Search for the cell housing the specified text and yield its [X, Y] center coordinate. 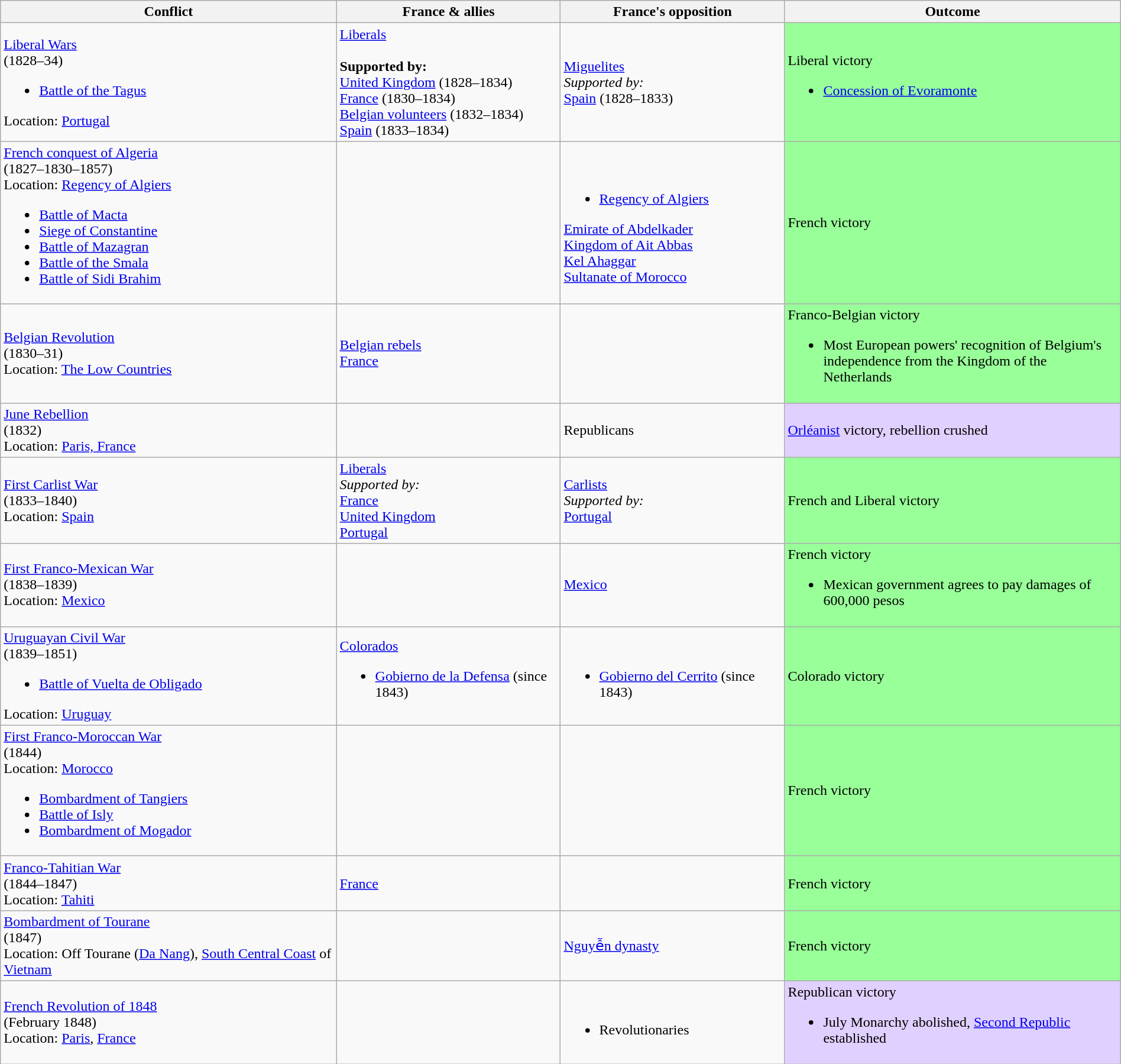
Uruguayan Civil War(1839–1851)Battle of Vuelta de ObligadoLocation: Uruguay [169, 675]
French and Liberal victory [952, 500]
Franco-Tahitian War(1844–1847)Location: Tahiti [169, 883]
Colorado victory [952, 675]
Regency of Algiers Emirate of Abdelkader Kingdom of Ait Abbas Kel Ahaggar Sultanate of Morocco [673, 222]
Liberal victoryConcession of Evoramonte [952, 82]
MiguelitesSupported by: Spain (1828–1833) [673, 82]
Liberal Wars(1828–34)Battle of the TagusLocation: Portugal [169, 82]
Revolutionaries [673, 1022]
Orléanist victory, rebellion crushed [952, 430]
France & allies [448, 12]
June Rebellion(1832)Location: Paris, France [169, 430]
Belgian Revolution(1830–31)Location: The Low Countries [169, 354]
France's opposition [673, 12]
Republican victoryJuly Monarchy abolished, Second Republic established [952, 1022]
France [448, 883]
Bombardment of Tourane(1847)Location: Off Tourane (Da Nang), South Central Coast of Vietnam [169, 945]
Colorados Gobierno de la Defensa (since 1843) [448, 675]
First Franco-Moroccan War(1844)Location: MoroccoBombardment of TangiersBattle of IslyBombardment of Mogador [169, 790]
Mexico [673, 585]
Franco-Belgian victoryMost European powers' recognition of Belgium's independence from the Kingdom of the Netherlands [952, 354]
Conflict [169, 12]
Belgian rebels France [448, 354]
Liberals Supported by: United Kingdom (1828–1834) France (1830–1834) Belgian volunteers (1832–1834) Spain (1833–1834) [448, 82]
First Franco-Mexican War(1838–1839)Location: Mexico [169, 585]
French Revolution of 1848(February 1848)Location: Paris, France [169, 1022]
Gobierno del Cerrito (since 1843) [673, 675]
CarlistsSupported by: Portugal [673, 500]
Outcome [952, 12]
French victoryMexican government agrees to pay damages of 600,000 pesos [952, 585]
LiberalsSupported by: France United Kingdom Portugal [448, 500]
First Carlist War(1833–1840)Location: Spain [169, 500]
Republicans [673, 430]
Nguyễn dynasty [673, 945]
